Identify which cell holds the provided text, then report its (X, Y) central coordinate. 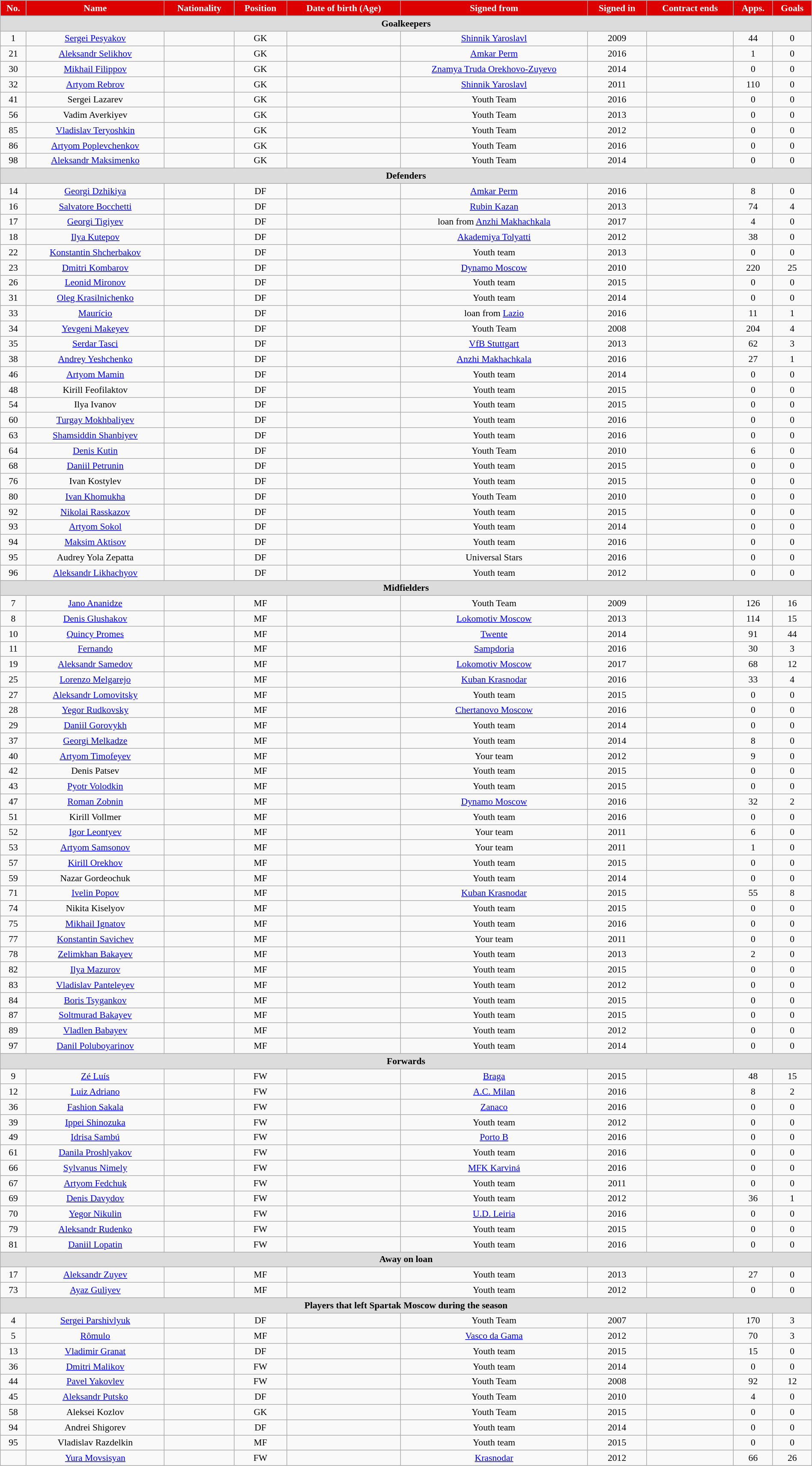
Denis Glushakov (95, 619)
No. (14, 8)
96 (14, 573)
Zanaco (494, 1107)
Konstantin Shcherbakov (95, 252)
60 (14, 420)
Kirill Orekhov (95, 863)
Aleksandr Putsko (95, 1397)
Artyom Timofeyev (95, 756)
59 (14, 878)
49 (14, 1137)
220 (753, 268)
85 (14, 130)
Yegor Nikulin (95, 1214)
Artyom Sokol (95, 527)
U.D. Leiria (494, 1214)
Aleksandr Likhachyov (95, 573)
82 (14, 970)
51 (14, 817)
Pyotr Volodkin (95, 787)
71 (14, 893)
Vadim Averkiyev (95, 115)
Jano Ananidze (95, 604)
73 (14, 1290)
Leonid Mironov (95, 283)
A.C. Milan (494, 1092)
Fashion Sakala (95, 1107)
45 (14, 1397)
Idrisa Sambú (95, 1137)
Vasco da Gama (494, 1336)
Znamya Truda Orekhovo-Zuyevo (494, 69)
Sergei Pesyakov (95, 39)
81 (14, 1245)
18 (14, 237)
14 (14, 191)
Georgi Dzhikiya (95, 191)
Aleksei Kozlov (95, 1412)
13 (14, 1351)
Daniil Gorovykh (95, 726)
Kirill Vollmer (95, 817)
Roman Zobnin (95, 802)
97 (14, 1046)
Artyom Rebrov (95, 84)
Georgi Tigiyev (95, 222)
Aleksandr Maksimenko (95, 161)
40 (14, 756)
Vladislav Razdelkin (95, 1443)
Away on loan (406, 1260)
Vladislav Panteleyev (95, 985)
7 (14, 604)
Georgi Melkadze (95, 741)
Denis Patsev (95, 771)
Danila Proshlyakov (95, 1153)
Dmitri Malikov (95, 1367)
57 (14, 863)
Aleksandr Zuyev (95, 1275)
Signed from (494, 8)
77 (14, 939)
Position (260, 8)
21 (14, 54)
Aleksandr Samedov (95, 664)
Daniil Lopatin (95, 1245)
Goals (792, 8)
42 (14, 771)
Igor Leontyev (95, 832)
Rômulo (95, 1336)
Quincy Promes (95, 634)
Contract ends (690, 8)
31 (14, 298)
Rubin Kazan (494, 206)
Kirill Feofilaktov (95, 390)
52 (14, 832)
Universal Stars (494, 558)
Defenders (406, 176)
Salvatore Bocchetti (95, 206)
Vladlen Babayev (95, 1031)
39 (14, 1122)
Vladimir Granat (95, 1351)
22 (14, 252)
2007 (617, 1321)
Ivelin Popov (95, 893)
Aleksandr Lomovitsky (95, 695)
Mikhail Filippov (95, 69)
Forwards (406, 1061)
Aleksandr Selikhov (95, 54)
89 (14, 1031)
204 (753, 329)
Zé Luís (95, 1077)
Zelimkhan Bakayev (95, 954)
55 (753, 893)
91 (753, 634)
Goalkeepers (406, 24)
126 (753, 604)
35 (14, 344)
Nationality (199, 8)
Yevgeni Makeyev (95, 329)
Akademiya Tolyatti (494, 237)
Maurício (95, 314)
86 (14, 146)
Artyom Mamin (95, 374)
Apps. (753, 8)
Turgay Mokhbaliyev (95, 420)
53 (14, 848)
84 (14, 1000)
Fernando (95, 649)
Mikhail Ignatov (95, 924)
Anzhi Makhachkala (494, 359)
VfB Stuttgart (494, 344)
43 (14, 787)
Ivan Khomukha (95, 497)
Artyom Poplevchenkov (95, 146)
61 (14, 1153)
110 (753, 84)
37 (14, 741)
MFK Karviná (494, 1168)
Nikita Kiselyov (95, 909)
114 (753, 619)
19 (14, 664)
Shamsiddin Shanbiyev (95, 436)
Aleksandr Rudenko (95, 1229)
Yura Movsisyan (95, 1458)
87 (14, 1015)
Sylvanus Nimely (95, 1168)
46 (14, 374)
41 (14, 100)
Date of birth (Age) (343, 8)
98 (14, 161)
47 (14, 802)
Artyom Fedchuk (95, 1183)
Danil Poluboyarinov (95, 1046)
54 (14, 405)
Luiz Adriano (95, 1092)
58 (14, 1412)
78 (14, 954)
79 (14, 1229)
67 (14, 1183)
83 (14, 985)
63 (14, 436)
34 (14, 329)
Oleg Krasilnichenko (95, 298)
Midfielders (406, 588)
Soltmurad Bakayev (95, 1015)
Pavel Yakovlev (95, 1382)
Braga (494, 1077)
76 (14, 482)
Twente (494, 634)
Konstantin Savichev (95, 939)
Boris Tsygankov (95, 1000)
Artyom Samsonov (95, 848)
28 (14, 710)
Krasnodar (494, 1458)
69 (14, 1199)
56 (14, 115)
loan from Lazio (494, 314)
10 (14, 634)
Andrey Yeshchenko (95, 359)
Nikolai Rasskazov (95, 512)
29 (14, 726)
Ayaz Guliyev (95, 1290)
Nazar Gordeochuk (95, 878)
Signed in (617, 8)
170 (753, 1321)
23 (14, 268)
75 (14, 924)
Porto B (494, 1137)
62 (753, 344)
Ilya Kutepov (95, 237)
Andrei Shigorev (95, 1427)
Chertanovo Moscow (494, 710)
Daniil Petrunin (95, 466)
Denis Kutin (95, 451)
Audrey Yola Zepatta (95, 558)
Sergei Parshivlyuk (95, 1321)
Ippei Shinozuka (95, 1122)
Denis Davydov (95, 1199)
Ivan Kostylev (95, 482)
64 (14, 451)
Vladislav Teryoshkin (95, 130)
80 (14, 497)
loan from Anzhi Makhachkala (494, 222)
Maksim Aktisov (95, 542)
Yegor Rudkovsky (95, 710)
Dmitri Kombarov (95, 268)
Lorenzo Melgarejo (95, 680)
5 (14, 1336)
93 (14, 527)
Serdar Tasci (95, 344)
Ilya Mazurov (95, 970)
Players that left Spartak Moscow during the season (406, 1305)
Name (95, 8)
Ilya Ivanov (95, 405)
Sergei Lazarev (95, 100)
Sampdoria (494, 649)
